Locate the cell with the specified text and output its (X, Y) center coordinate. 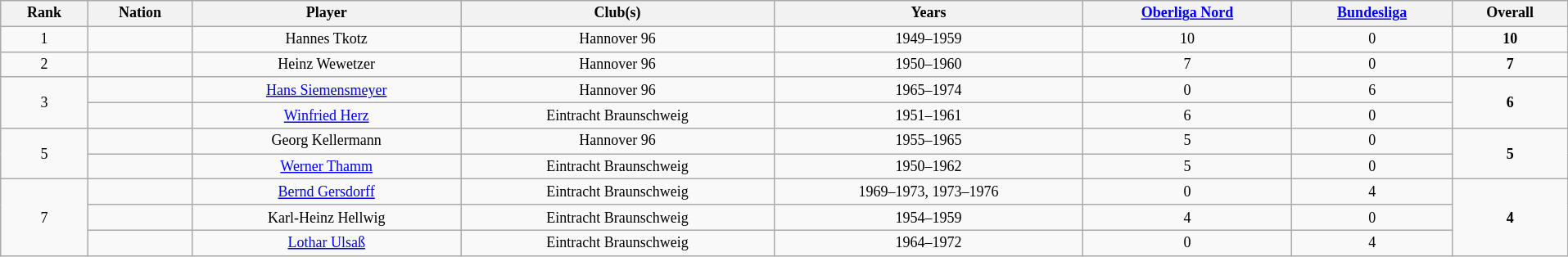
Overall (1510, 13)
1954–1959 (929, 218)
Karl-Heinz Hellwig (327, 218)
Oberliga Nord (1187, 13)
1950–1960 (929, 64)
1950–1962 (929, 167)
2 (44, 64)
Bernd Gersdorff (327, 192)
Years (929, 13)
Werner Thamm (327, 167)
Hannes Tkotz (327, 39)
1969–1973, 1973–1976 (929, 192)
Bundesliga (1372, 13)
1 (44, 39)
3 (44, 102)
Lothar Ulsaß (327, 242)
Nation (139, 13)
Club(s) (617, 13)
Winfried Herz (327, 115)
1964–1972 (929, 242)
Heinz Wewetzer (327, 64)
Hans Siemensmeyer (327, 90)
1955–1965 (929, 141)
1951–1961 (929, 115)
Rank (44, 13)
1965–1974 (929, 90)
Georg Kellermann (327, 141)
1949–1959 (929, 39)
Player (327, 13)
